Output the [X, Y] coordinate of the center of the cell containing the given text.  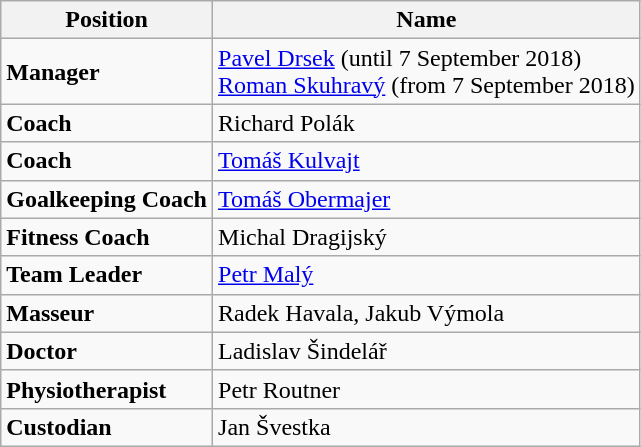
Fitness Coach [107, 237]
Pavel Drsek (until 7 September 2018)Roman Skuhravý (from 7 September 2018) [427, 72]
Petr Routner [427, 389]
Doctor [107, 351]
Physiotherapist [107, 389]
Richard Polák [427, 123]
Masseur [107, 313]
Tomáš Obermajer [427, 199]
Michal Dragijský [427, 237]
Jan Švestka [427, 427]
Name [427, 20]
Goalkeeping Coach [107, 199]
Tomáš Kulvajt [427, 161]
Petr Malý [427, 275]
Manager [107, 72]
Radek Havala, Jakub Výmola [427, 313]
Team Leader [107, 275]
Custodian [107, 427]
Ladislav Šindelář [427, 351]
Position [107, 20]
